Output the [x, y] coordinate of the center of the cell containing the given text.  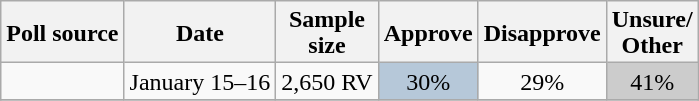
January 15–16 [200, 82]
30% [428, 82]
Unsure/Other [652, 32]
Poll source [62, 32]
2,650 RV [327, 82]
Disapprove [542, 32]
Date [200, 32]
29% [542, 82]
41% [652, 82]
Approve [428, 32]
Samplesize [327, 32]
